Pinpoint the cell where the given text exists, returning its [x, y] midpoint coordinate. 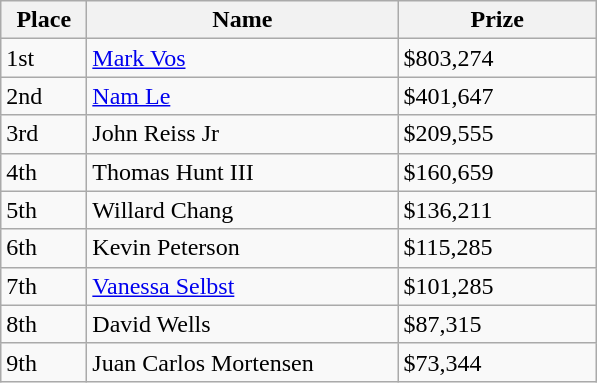
2nd [44, 96]
Kevin Peterson [242, 248]
$401,647 [498, 96]
8th [44, 324]
John Reiss Jr [242, 134]
David Wells [242, 324]
$136,211 [498, 210]
9th [44, 362]
Place [44, 20]
Prize [498, 20]
7th [44, 286]
Mark Vos [242, 58]
Nam Le [242, 96]
$101,285 [498, 286]
Thomas Hunt III [242, 172]
4th [44, 172]
Willard Chang [242, 210]
$160,659 [498, 172]
1st [44, 58]
5th [44, 210]
Vanessa Selbst [242, 286]
Juan Carlos Mortensen [242, 362]
$209,555 [498, 134]
$115,285 [498, 248]
6th [44, 248]
Name [242, 20]
$87,315 [498, 324]
3rd [44, 134]
$73,344 [498, 362]
$803,274 [498, 58]
